Capture the cell that displays the provided text and extract its [x, y] central coordinate. 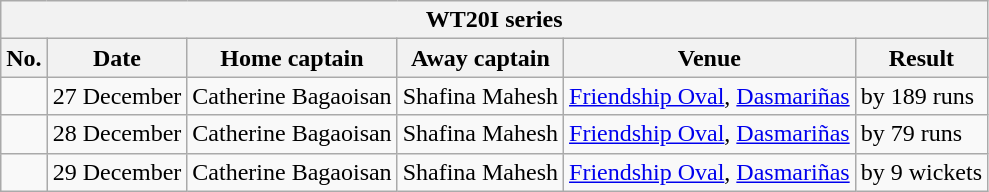
Away captain [480, 58]
Home captain [292, 58]
by 9 wickets [921, 172]
Result [921, 58]
by 189 runs [921, 96]
27 December [117, 96]
No. [24, 58]
Venue [710, 58]
28 December [117, 134]
Date [117, 58]
by 79 runs [921, 134]
WT20I series [494, 20]
29 December [117, 172]
